Search for the cell housing the specified text and yield its (x, y) center coordinate. 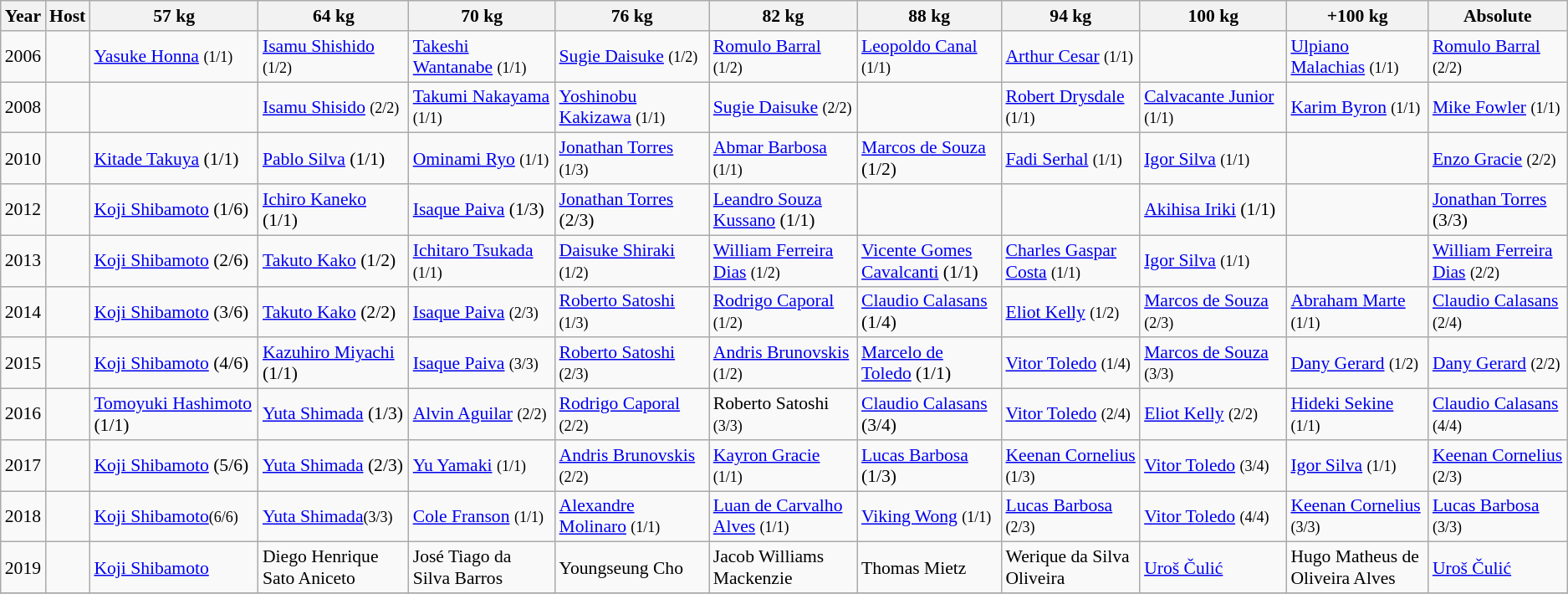
Keenan Cornelius (3/3) (1357, 517)
Cole Franson (1/1) (482, 517)
Marcelo de Toledo (1/1) (929, 363)
Kazuhiro Miyachi (1/1) (334, 363)
+100 kg (1357, 16)
Eliot Kelly (2/2) (1213, 415)
Karim Byron (1/1) (1357, 107)
Rodrigo Caporal (1/2) (783, 311)
Daisuke Shiraki (1/2) (632, 261)
Keenan Cornelius (1/3) (1070, 465)
Andris Brunovskis (1/2) (783, 363)
Ulpiano Malachias (1/1) (1357, 57)
2017 (23, 465)
Sugie Daisuke (2/2) (783, 107)
2014 (23, 311)
Ichiro Kaneko (1/1) (334, 209)
Claudio Calasans (4/4) (1498, 415)
Koji Shibamoto (4/6) (174, 363)
Enzo Gracie (2/2) (1498, 159)
Absolute (1498, 16)
Pablo Silva (1/1) (334, 159)
Calvacante Junior (1/1) (1213, 107)
2006 (23, 57)
Jacob Williams Mackenzie (783, 567)
Charles Gaspar Costa (1/1) (1070, 261)
Koji Shibamoto (5/6) (174, 465)
Roberto Satoshi (1/3) (632, 311)
Hideki Sekine (1/1) (1357, 415)
Luan de Carvalho Alves (1/1) (783, 517)
Lucas Barbosa (2/3) (1070, 517)
Isamu Shishido (1/2) (334, 57)
Marcos de Souza (1/2) (929, 159)
Dany Gerard (1/2) (1357, 363)
Lucas Barbosa (1/3) (929, 465)
Claudio Calasans (2/4) (1498, 311)
100 kg (1213, 16)
2013 (23, 261)
Tomoyuki Hashimoto (1/1) (174, 415)
Romulo Barral (1/2) (783, 57)
Mike Fowler (1/1) (1498, 107)
Jonathan Torres (3/3) (1498, 209)
Yuta Shimada(3/3) (334, 517)
Kitade Takuya (1/1) (174, 159)
Yuta Shimada (2/3) (334, 465)
Lucas Barbosa (3/3) (1498, 517)
Diego Henrique Sato Aniceto (334, 567)
Youngseung Cho (632, 567)
Rodrigo Caporal (2/2) (632, 415)
Romulo Barral (2/2) (1498, 57)
Marcos de Souza (3/3) (1213, 363)
2019 (23, 567)
Ichitaro Tsukada (1/1) (482, 261)
Vicente Gomes Cavalcanti (1/1) (929, 261)
76 kg (632, 16)
Kayron Gracie (1/1) (783, 465)
Year (23, 16)
2015 (23, 363)
Takuto Kako (1/2) (334, 261)
Fadi Serhal (1/1) (1070, 159)
Vitor Toledo (4/4) (1213, 517)
Leopoldo Canal (1/1) (929, 57)
Claudio Calasans (3/4) (929, 415)
Abraham Marte (1/1) (1357, 311)
Eliot Kelly (1/2) (1070, 311)
70 kg (482, 16)
Roberto Satoshi (2/3) (632, 363)
Sugie Daisuke (1/2) (632, 57)
Thomas Mietz (929, 567)
Andris Brunovskis (2/2) (632, 465)
2008 (23, 107)
Takumi Nakayama (1/1) (482, 107)
Abmar Barbosa (1/1) (783, 159)
Alexandre Molinaro (1/1) (632, 517)
Alvin Aguilar (2/2) (482, 415)
Leandro Souza Kussano (1/1) (783, 209)
Yuta Shimada (1/3) (334, 415)
94 kg (1070, 16)
Jonathan Torres (2/3) (632, 209)
2018 (23, 517)
José Tiago da Silva Barros (482, 567)
Robert Drysdale (1/1) (1070, 107)
Koji Shibamoto (174, 567)
2016 (23, 415)
Roberto Satoshi (3/3) (783, 415)
Takuto Kako (2/2) (334, 311)
Dany Gerard (2/2) (1498, 363)
57 kg (174, 16)
Jonathan Torres (1/3) (632, 159)
Koji Shibamoto (2/6) (174, 261)
64 kg (334, 16)
Koji Shibamoto(6/6) (174, 517)
Isaque Paiva (1/3) (482, 209)
Werique da Silva Oliveira (1070, 567)
Yoshinobu Kakizawa (1/1) (632, 107)
Koji Shibamoto (3/6) (174, 311)
Arthur Cesar (1/1) (1070, 57)
Viking Wong (1/1) (929, 517)
Isamu Shisido (2/2) (334, 107)
Koji Shibamoto (1/6) (174, 209)
Hugo Matheus de Oliveira Alves (1357, 567)
Isaque Paiva (3/3) (482, 363)
Vitor Toledo (3/4) (1213, 465)
2010 (23, 159)
82 kg (783, 16)
Vitor Toledo (1/4) (1070, 363)
Vitor Toledo (2/4) (1070, 415)
Keenan Cornelius (2/3) (1498, 465)
Isaque Paiva (2/3) (482, 311)
Claudio Calasans (1/4) (929, 311)
Yasuke Honna (1/1) (174, 57)
William Ferreira Dias (2/2) (1498, 261)
88 kg (929, 16)
Host (67, 16)
William Ferreira Dias (1/2) (783, 261)
2012 (23, 209)
Marcos de Souza (2/3) (1213, 311)
Akihisa Iriki (1/1) (1213, 209)
Takeshi Wantanabe (1/1) (482, 57)
Ominami Ryo (1/1) (482, 159)
Yu Yamaki (1/1) (482, 465)
